Find where the given text appears and provide that cell's center as [x, y] coordinate. 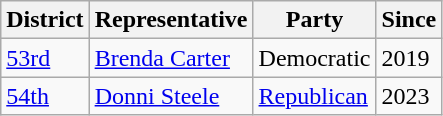
Brenda Carter [171, 58]
53rd [45, 58]
54th [45, 96]
Since [409, 20]
District [45, 20]
Donni Steele [171, 96]
Representative [171, 20]
2019 [409, 58]
Republican [314, 96]
2023 [409, 96]
Party [314, 20]
Democratic [314, 58]
